Extract the [X, Y] coordinate from the center of the cell holding the provided text.  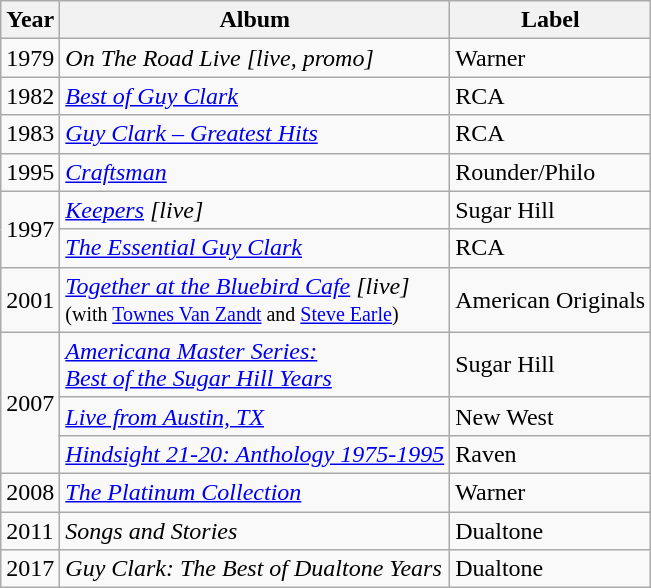
Raven [550, 454]
Hindsight 21-20: Anthology 1975-1995 [255, 454]
1979 [30, 58]
Keepers [live] [255, 210]
American Originals [550, 300]
On The Road Live [live, promo] [255, 58]
2017 [30, 569]
Year [30, 20]
Album [255, 20]
The Essential Guy Clark [255, 248]
1997 [30, 229]
Label [550, 20]
2001 [30, 300]
The Platinum Collection [255, 492]
Best of Guy Clark [255, 96]
2007 [30, 402]
Craftsman [255, 172]
Together at the Bluebird Cafe [live](with Townes Van Zandt and Steve Earle) [255, 300]
1983 [30, 134]
2011 [30, 531]
Songs and Stories [255, 531]
1982 [30, 96]
1995 [30, 172]
Guy Clark – Greatest Hits [255, 134]
Guy Clark: The Best of Dualtone Years [255, 569]
Live from Austin, TX [255, 416]
Rounder/Philo [550, 172]
2008 [30, 492]
Americana Master Series:Best of the Sugar Hill Years [255, 364]
New West [550, 416]
